Search for the cell housing the specified text and yield its [x, y] center coordinate. 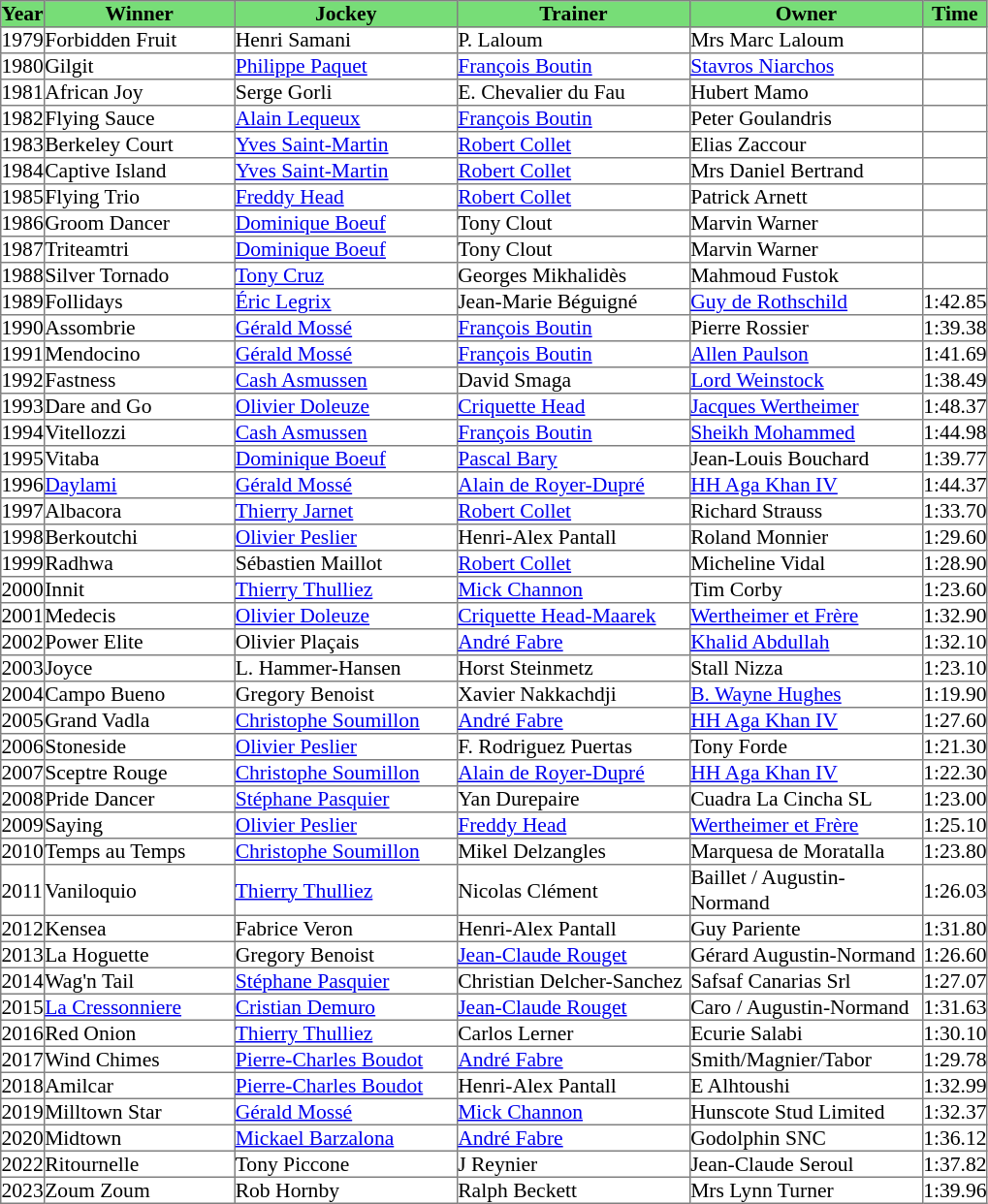
La Cressonniere [139, 1006]
1:21.30 [954, 746]
Captive Island [139, 171]
2014 [23, 981]
Caro / Augustin-Normand [806, 1006]
1993 [23, 407]
Hunscote Stud Limited [806, 1111]
Guy de Rothschild [806, 302]
L. Hammer-Hansen [346, 669]
1:39.38 [954, 328]
Hubert Mamo [806, 93]
Flying Sauce [139, 118]
Criquette Head-Maarek [573, 617]
1979 [23, 41]
1992 [23, 380]
1987 [23, 250]
2004 [23, 694]
Joyce [139, 669]
2022 [23, 1163]
1988 [23, 275]
1996 [23, 485]
Tim Corby [806, 589]
Micheline Vidal [806, 564]
Pierre Rossier [806, 328]
Flying Trio [139, 198]
P. Laloum [573, 41]
Roland Monnier [806, 537]
1:27.60 [954, 721]
1:30.10 [954, 1033]
Jean-Marie Béguigné [573, 302]
Stall Nizza [806, 669]
2013 [23, 954]
Tony Forde [806, 746]
Thierry Jarnet [346, 512]
J Reynier [573, 1163]
Vitaba [139, 459]
1:39.96 [954, 1190]
1:31.63 [954, 1006]
Gilgit [139, 66]
1983 [23, 145]
Tony Piccone [346, 1163]
2023 [23, 1190]
Winner [139, 14]
1:27.07 [954, 981]
1982 [23, 118]
Cuadra La Cincha SL [806, 799]
African Joy [139, 93]
Yan Durepaire [573, 799]
Dare and Go [139, 407]
1995 [23, 459]
Fastness [139, 380]
Jockey [346, 14]
Guy Pariente [806, 929]
1994 [23, 432]
2006 [23, 746]
Mrs Lynn Turner [806, 1190]
Zoum Zoum [139, 1190]
1985 [23, 198]
1:29.78 [954, 1059]
1:44.37 [954, 485]
1:32.90 [954, 617]
2005 [23, 721]
Albacora [139, 512]
Midtown [139, 1138]
Medecis [139, 617]
Carlos Lerner [573, 1033]
Serge Gorli [346, 93]
Saying [139, 826]
2018 [23, 1086]
Radhwa [139, 564]
Éric Legrix [346, 302]
Cristian Demuro [346, 1006]
1:48.37 [954, 407]
Red Onion [139, 1033]
1:42.85 [954, 302]
2015 [23, 1006]
1:23.60 [954, 589]
1991 [23, 355]
Innit [139, 589]
Wind Chimes [139, 1059]
Mrs Daniel Bertrand [806, 171]
2003 [23, 669]
Milltown Star [139, 1111]
1990 [23, 328]
1:36.12 [954, 1138]
Power Elite [139, 642]
1:22.30 [954, 774]
Silver Tornado [139, 275]
Safsaf Canarias Srl [806, 981]
Godolphin SNC [806, 1138]
Rob Hornby [346, 1190]
2020 [23, 1138]
Nicolas Clément [573, 890]
Baillet / Augustin-Normand [806, 890]
1:31.80 [954, 929]
Richard Strauss [806, 512]
Olivier Plaçais [346, 642]
Mikel Delzangles [573, 851]
2009 [23, 826]
Berkeley Court [139, 145]
Allen Paulson [806, 355]
2012 [23, 929]
1:38.49 [954, 380]
1:39.77 [954, 459]
1:41.69 [954, 355]
Alain Lequeux [346, 118]
Fabrice Veron [346, 929]
1:26.03 [954, 890]
Campo Bueno [139, 694]
Lord Weinstock [806, 380]
Gérard Augustin-Normand [806, 954]
2007 [23, 774]
Time [954, 14]
Khalid Abdullah [806, 642]
Stavros Niarchos [806, 66]
Follidays [139, 302]
Criquette Head [573, 407]
1:19.90 [954, 694]
Jean-Claude Seroul [806, 1163]
Smith/Magnier/Tabor [806, 1059]
1999 [23, 564]
Wag'n Tail [139, 981]
F. Rodriguez Puertas [573, 746]
David Smaga [573, 380]
Assombrie [139, 328]
2017 [23, 1059]
2016 [23, 1033]
Forbidden Fruit [139, 41]
2000 [23, 589]
1:32.10 [954, 642]
Daylami [139, 485]
1:33.70 [954, 512]
Xavier Nakkachdji [573, 694]
Amilcar [139, 1086]
Grand Vadla [139, 721]
Mrs Marc Laloum [806, 41]
1989 [23, 302]
Tony Cruz [346, 275]
2008 [23, 799]
1:32.37 [954, 1111]
Vitellozzi [139, 432]
Horst Steinmetz [573, 669]
1981 [23, 93]
Ritournelle [139, 1163]
1:28.90 [954, 564]
Stoneside [139, 746]
Sheikh Mohammed [806, 432]
1998 [23, 537]
Elias Zaccour [806, 145]
2010 [23, 851]
1:23.00 [954, 799]
2002 [23, 642]
Patrick Arnett [806, 198]
Mahmoud Fustok [806, 275]
Mickael Barzalona [346, 1138]
Philippe Paquet [346, 66]
Owner [806, 14]
2001 [23, 617]
Sceptre Rouge [139, 774]
Vaniloquio [139, 890]
Jacques Wertheimer [806, 407]
Ralph Beckett [573, 1190]
Christian Delcher-Sanchez [573, 981]
Year [23, 14]
1:26.60 [954, 954]
1984 [23, 171]
2011 [23, 890]
Groom Dancer [139, 223]
1:23.80 [954, 851]
Sébastien Maillot [346, 564]
2019 [23, 1111]
1:29.60 [954, 537]
Triteamtri [139, 250]
1:32.99 [954, 1086]
B. Wayne Hughes [806, 694]
1:23.10 [954, 669]
Peter Goulandris [806, 118]
1:44.98 [954, 432]
1997 [23, 512]
La Hoguette [139, 954]
1:25.10 [954, 826]
1:37.82 [954, 1163]
Mendocino [139, 355]
Marquesa de Moratalla [806, 851]
E. Chevalier du Fau [573, 93]
Berkoutchi [139, 537]
1980 [23, 66]
Temps au Temps [139, 851]
E Alhtoushi [806, 1086]
Pride Dancer [139, 799]
Kensea [139, 929]
Trainer [573, 14]
Henri Samani [346, 41]
Pascal Bary [573, 459]
Jean-Louis Bouchard [806, 459]
1986 [23, 223]
Georges Mikhalidès [573, 275]
Ecurie Salabi [806, 1033]
